Return [X, Y] of the center of cell containing provided text 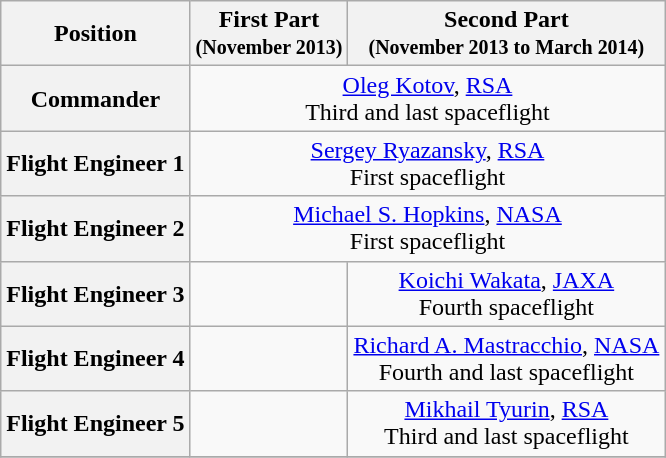
Position [96, 34]
Flight Engineer 1 [96, 164]
Flight Engineer 2 [96, 228]
Flight Engineer 4 [96, 358]
Flight Engineer 5 [96, 424]
First Part(November 2013) [269, 34]
Michael S. Hopkins, NASAFirst spaceflight [428, 228]
Mikhail Tyurin, RSAThird and last spaceflight [506, 424]
Flight Engineer 3 [96, 294]
Richard A. Mastracchio, NASAFourth and last spaceflight [506, 358]
Oleg Kotov, RSAThird and last spaceflight [428, 98]
Sergey Ryazansky, RSAFirst spaceflight [428, 164]
Commander [96, 98]
Koichi Wakata, JAXA Fourth spaceflight [506, 294]
Second Part(November 2013 to March 2014) [506, 34]
